Return the [x, y] coordinate for the center point of the cell that contains the specified text.  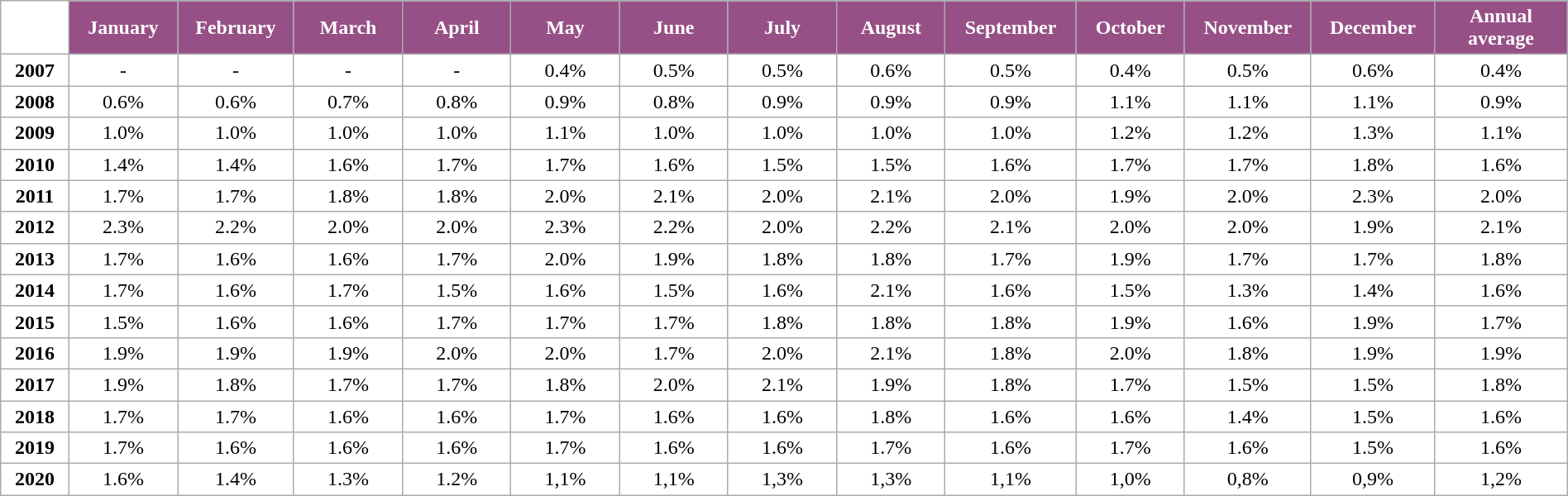
2011 [35, 196]
May [566, 28]
2009 [35, 133]
March [347, 28]
November [1247, 28]
February [237, 28]
0,9% [1373, 479]
2018 [35, 416]
0,8% [1247, 479]
2015 [35, 322]
Annual average [1502, 28]
2010 [35, 165]
October [1130, 28]
1,0% [1130, 479]
September [1011, 28]
2012 [35, 227]
2020 [35, 479]
July [782, 28]
2014 [35, 290]
2013 [35, 259]
0.7% [347, 102]
2019 [35, 448]
2016 [35, 353]
June [673, 28]
1,2% [1502, 479]
2007 [35, 70]
December [1373, 28]
2017 [35, 384]
2008 [35, 102]
August [892, 28]
January [122, 28]
April [457, 28]
